Extract the [x, y] coordinate from the center of the cell holding the provided text.  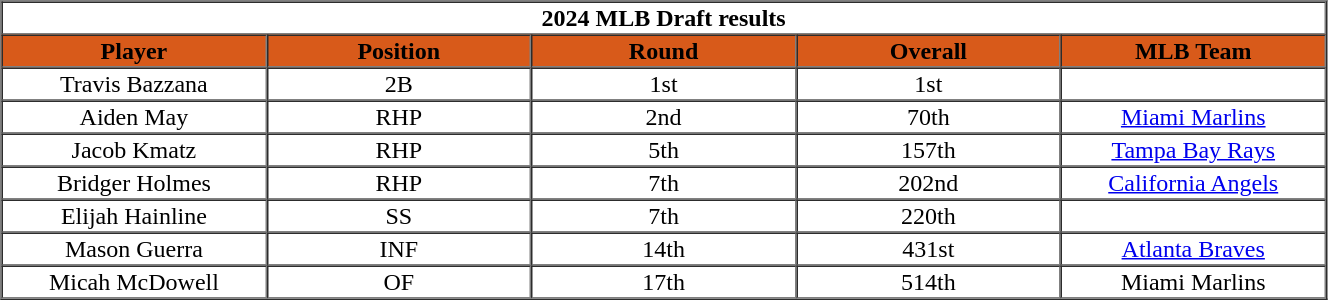
157th [928, 150]
2nd [664, 116]
MLB Team [1194, 50]
SS [398, 216]
14th [664, 248]
Jacob Kmatz [134, 150]
Atlanta Braves [1194, 248]
Aiden May [134, 116]
Round [664, 50]
Micah McDowell [134, 282]
220th [928, 216]
Bridger Holmes [134, 182]
Mason Guerra [134, 248]
Player [134, 50]
70th [928, 116]
431st [928, 248]
Tampa Bay Rays [1194, 150]
202nd [928, 182]
California Angels [1194, 182]
Position [398, 50]
17th [664, 282]
2B [398, 84]
Overall [928, 50]
2024 MLB Draft results [664, 18]
OF [398, 282]
INF [398, 248]
Elijah Hainline [134, 216]
514th [928, 282]
5th [664, 150]
Travis Bazzana [134, 84]
